Find where the given text appears and provide that cell's center as (X, Y) coordinate. 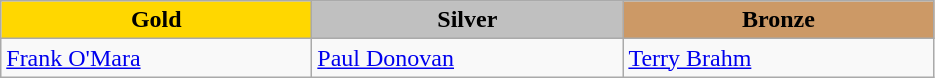
Gold (156, 20)
Silver (468, 20)
Frank O'Mara (156, 58)
Bronze (778, 20)
Terry Brahm (778, 58)
Paul Donovan (468, 58)
